Determine the [x, y] coordinate at the center of the cell enclosing the given text.  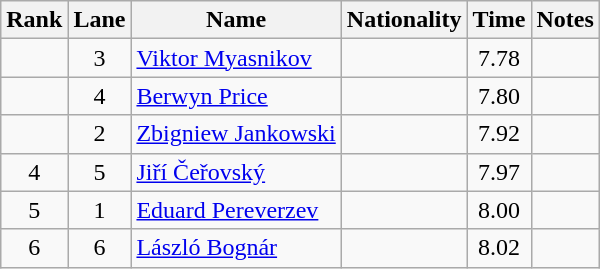
7.92 [499, 134]
Jiří Čeřovský [236, 172]
7.78 [499, 58]
Time [499, 20]
8.02 [499, 248]
3 [100, 58]
Lane [100, 20]
2 [100, 134]
Viktor Myasnikov [236, 58]
Notes [565, 20]
Name [236, 20]
Rank [34, 20]
László Bognár [236, 248]
Berwyn Price [236, 96]
7.80 [499, 96]
8.00 [499, 210]
Eduard Pereverzev [236, 210]
1 [100, 210]
Zbigniew Jankowski [236, 134]
Nationality [404, 20]
7.97 [499, 172]
